Identify which cell holds the provided text, then report its [X, Y] central coordinate. 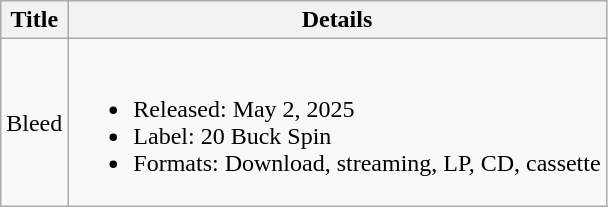
Details [337, 20]
Title [34, 20]
Bleed [34, 122]
Released: May 2, 2025Label: 20 Buck SpinFormats: Download, streaming, LP, CD, cassette [337, 122]
